Search for the cell housing the specified text and yield its [x, y] center coordinate. 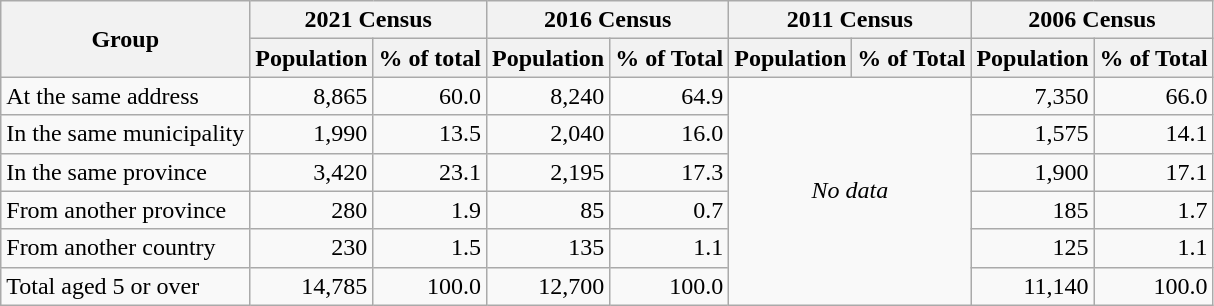
12,700 [548, 286]
From another country [126, 248]
% of total [430, 58]
1,900 [1032, 172]
1.9 [430, 210]
No data [850, 191]
16.0 [670, 134]
In the same municipality [126, 134]
17.3 [670, 172]
At the same address [126, 96]
17.1 [1154, 172]
7,350 [1032, 96]
2,195 [548, 172]
8,240 [548, 96]
13.5 [430, 134]
280 [312, 210]
Total aged 5 or over [126, 286]
8,865 [312, 96]
1.7 [1154, 210]
185 [1032, 210]
0.7 [670, 210]
14,785 [312, 286]
85 [548, 210]
Group [126, 39]
230 [312, 248]
From another province [126, 210]
23.1 [430, 172]
In the same province [126, 172]
1,990 [312, 134]
2011 Census [850, 20]
64.9 [670, 96]
66.0 [1154, 96]
125 [1032, 248]
11,140 [1032, 286]
2,040 [548, 134]
2006 Census [1092, 20]
3,420 [312, 172]
2016 Census [608, 20]
135 [548, 248]
1.5 [430, 248]
14.1 [1154, 134]
60.0 [430, 96]
1,575 [1032, 134]
2021 Census [368, 20]
